Detect which cell encompasses the target text, then output its [X, Y] center coordinate. 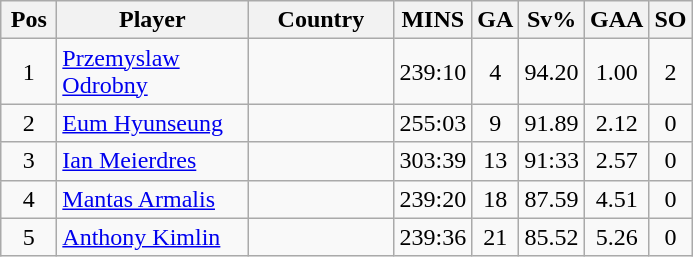
Pos [29, 20]
94.20 [552, 72]
Player [152, 20]
239:36 [433, 237]
85.52 [552, 237]
Sv% [552, 20]
3 [29, 161]
Mantas Armalis [152, 199]
91.89 [552, 123]
Anthony Kimlin [152, 237]
87.59 [552, 199]
Country [321, 20]
Eum Hyunseung [152, 123]
2.12 [616, 123]
5 [29, 237]
1.00 [616, 72]
GA [496, 20]
Ian Meierdres [152, 161]
239:20 [433, 199]
91:33 [552, 161]
4.51 [616, 199]
Przemyslaw Odrobny [152, 72]
1 [29, 72]
21 [496, 237]
255:03 [433, 123]
303:39 [433, 161]
18 [496, 199]
SO [670, 20]
13 [496, 161]
2.57 [616, 161]
MINS [433, 20]
GAA [616, 20]
9 [496, 123]
5.26 [616, 237]
239:10 [433, 72]
